Capture the cell that displays the provided text and extract its [x, y] central coordinate. 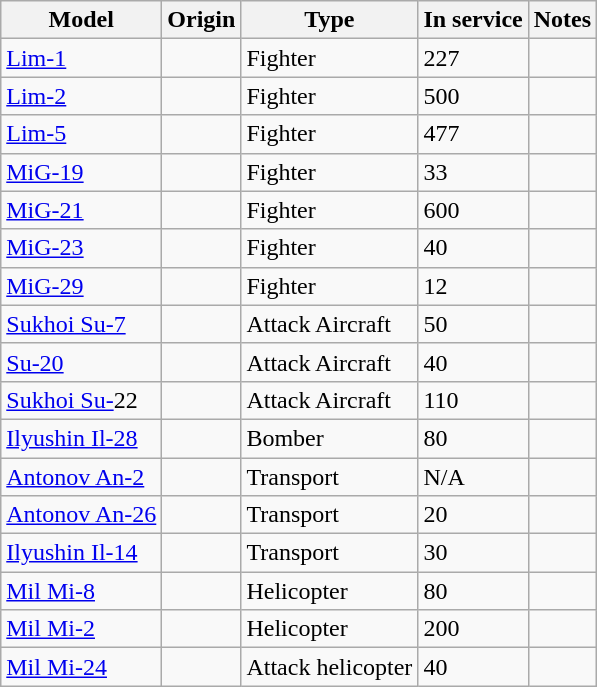
Lim-2 [82, 96]
Sukhoi Su-7 [82, 324]
200 [473, 629]
MiG-29 [82, 286]
Mil Mi-24 [82, 667]
Antonov An-26 [82, 515]
Attack helicopter [330, 667]
600 [473, 210]
50 [473, 324]
Mil Mi-8 [82, 591]
N/A [473, 477]
Type [330, 20]
20 [473, 515]
477 [473, 134]
In service [473, 20]
MiG-23 [82, 248]
110 [473, 400]
Mil Mi-2 [82, 629]
Lim-1 [82, 58]
30 [473, 553]
MiG-19 [82, 172]
Su-20 [82, 362]
Notes [562, 20]
Bomber [330, 438]
Sukhoi Su-22 [82, 400]
Antonov An-2 [82, 477]
500 [473, 96]
Ilyushin Il-14 [82, 553]
MiG-21 [82, 210]
227 [473, 58]
Ilyushin Il-28 [82, 438]
Model [82, 20]
Origin [202, 20]
33 [473, 172]
12 [473, 286]
Lim-5 [82, 134]
